Search for the cell housing the specified text and yield its (x, y) center coordinate. 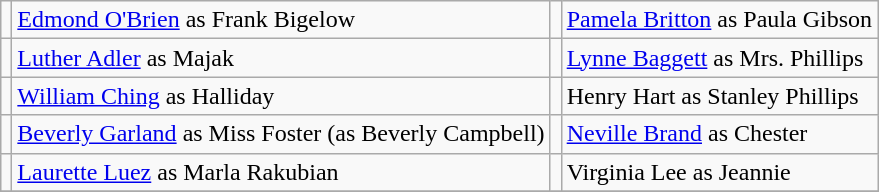
Lynne Baggett as Mrs. Phillips (719, 58)
Edmond O'Brien as Frank Bigelow (281, 20)
Neville Brand as Chester (719, 134)
Pamela Britton as Paula Gibson (719, 20)
Henry Hart as Stanley Phillips (719, 96)
Laurette Luez as Marla Rakubian (281, 172)
Virginia Lee as Jeannie (719, 172)
Luther Adler as Majak (281, 58)
Beverly Garland as Miss Foster (as Beverly Campbell) (281, 134)
William Ching as Halliday (281, 96)
